From the cell containing the given text, extract its center point as [x, y] coordinate. 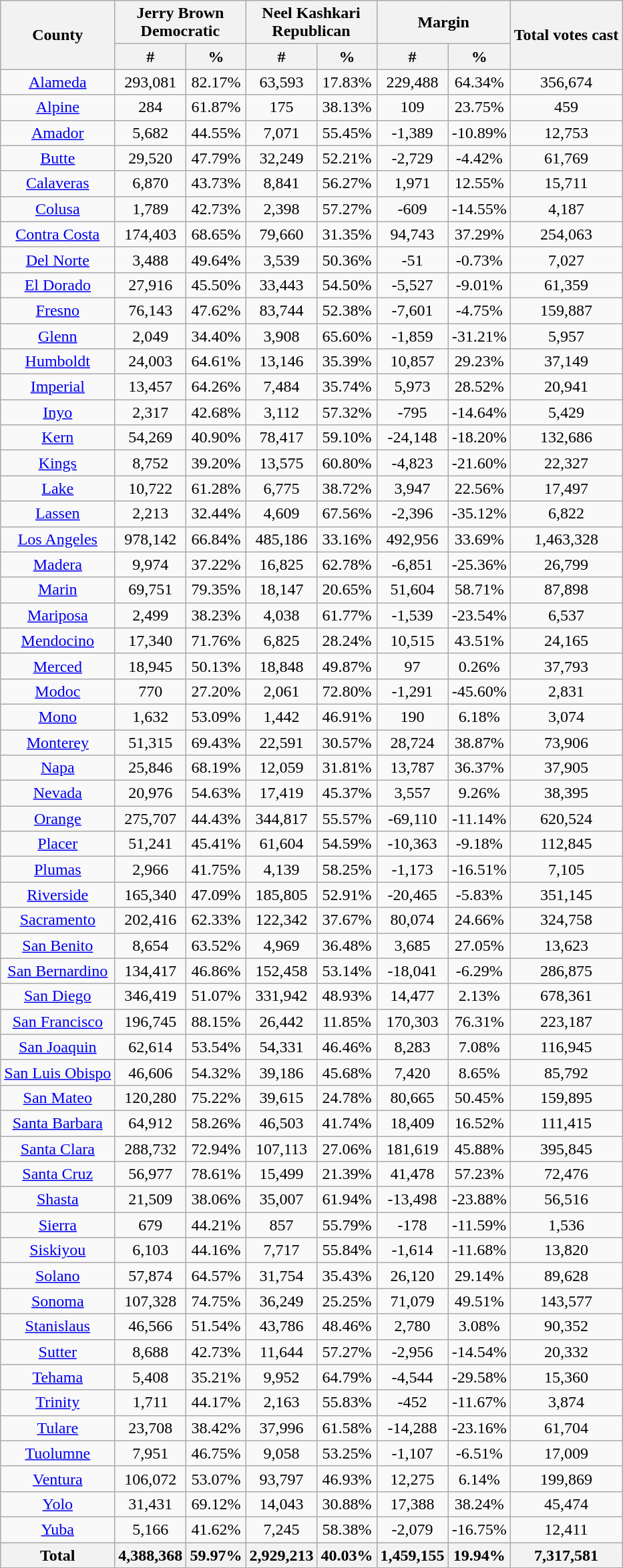
18,409 [413, 1123]
13,820 [566, 1250]
12,059 [282, 768]
Nevada [57, 793]
-452 [413, 1403]
Glenn [57, 336]
72.80% [347, 691]
3,557 [413, 793]
41.62% [216, 1529]
9,952 [282, 1377]
50.13% [216, 666]
12,411 [566, 1529]
78.61% [216, 1174]
Total [57, 1555]
30.88% [347, 1504]
33.69% [479, 539]
35.74% [347, 387]
Orange [57, 819]
16,825 [282, 564]
45.37% [347, 793]
6,537 [566, 615]
51,604 [413, 590]
-1,291 [413, 691]
37,996 [282, 1428]
7.08% [479, 1047]
3,908 [282, 336]
82.17% [216, 82]
37.67% [347, 920]
3,685 [413, 945]
Inyo [57, 412]
2,061 [282, 691]
69.43% [216, 743]
3,539 [282, 260]
San Bernardino [57, 971]
-4.42% [479, 158]
-24,148 [413, 438]
Santa Cruz [57, 1174]
38.42% [216, 1428]
61,359 [566, 285]
51,241 [151, 844]
51,315 [151, 743]
202,416 [151, 920]
25.25% [347, 1301]
9.26% [479, 793]
7,245 [282, 1529]
61.94% [347, 1200]
Los Angeles [57, 539]
46,566 [151, 1326]
54.32% [216, 1072]
45.50% [216, 285]
351,145 [566, 895]
2,499 [151, 615]
10,857 [413, 362]
43.73% [216, 183]
62.78% [347, 564]
-21.60% [479, 463]
-18.20% [479, 438]
-18,041 [413, 971]
58.26% [216, 1123]
53.07% [216, 1479]
-14.64% [479, 412]
27.06% [347, 1148]
-16.51% [479, 869]
678,361 [566, 996]
Yolo [57, 1504]
57,874 [151, 1276]
9,058 [282, 1453]
170,303 [413, 1022]
8,841 [282, 183]
-2,079 [413, 1529]
2,163 [282, 1403]
331,942 [282, 996]
6.18% [479, 717]
51.54% [216, 1326]
-5.83% [479, 895]
-178 [413, 1225]
978,142 [151, 539]
57.23% [479, 1174]
-31.21% [479, 336]
Mariposa [57, 615]
50.36% [347, 260]
679 [151, 1225]
-14,288 [413, 1428]
28,724 [413, 743]
Neel KashkariRepublican [311, 23]
46.91% [347, 717]
-6,851 [413, 564]
-11.14% [479, 819]
55.45% [347, 133]
Riverside [57, 895]
Imperial [57, 387]
San Diego [57, 996]
65.60% [347, 336]
54.59% [347, 844]
54,269 [151, 438]
41.75% [216, 869]
-7,601 [413, 310]
293,081 [151, 82]
Margin [443, 23]
36.48% [347, 945]
76.31% [479, 1022]
34.40% [216, 336]
46.46% [347, 1047]
-69,110 [413, 819]
3,947 [413, 488]
29.23% [479, 362]
3,488 [151, 260]
37,905 [566, 768]
35,007 [282, 1200]
9,974 [151, 564]
0.26% [479, 666]
1,632 [151, 717]
23,708 [151, 1428]
Sierra [57, 1225]
356,674 [566, 82]
3.08% [479, 1326]
857 [282, 1225]
45.68% [347, 1072]
Sutter [57, 1352]
38.72% [347, 488]
63.52% [216, 945]
21,509 [151, 1200]
54.50% [347, 285]
2,831 [566, 691]
229,488 [413, 82]
109 [413, 107]
Humboldt [57, 362]
286,875 [566, 971]
61,704 [566, 1428]
Santa Clara [57, 1148]
175 [282, 107]
88.15% [216, 1022]
Yuba [57, 1529]
143,577 [566, 1301]
76,143 [151, 310]
39,186 [282, 1072]
4,038 [282, 615]
79.35% [216, 590]
61.87% [216, 107]
-2,396 [413, 514]
Del Norte [57, 260]
13,146 [282, 362]
64,912 [151, 1123]
26,120 [413, 1276]
40.03% [347, 1555]
-0.73% [479, 260]
Tulare [57, 1428]
Siskiyou [57, 1250]
7,717 [282, 1250]
-4,823 [413, 463]
24.66% [479, 920]
35.43% [347, 1276]
29.14% [479, 1276]
31.81% [347, 768]
73,906 [566, 743]
7,484 [282, 387]
181,619 [413, 1148]
74.75% [216, 1301]
6.14% [479, 1479]
49.87% [347, 666]
111,415 [566, 1123]
46.93% [347, 1479]
37.22% [216, 564]
41,478 [413, 1174]
Mono [57, 717]
58.38% [347, 1529]
29,520 [151, 158]
Fresno [57, 310]
80,665 [413, 1098]
49.51% [479, 1301]
45.88% [479, 1148]
69.12% [216, 1504]
4,388,368 [151, 1555]
Amador [57, 133]
Butte [57, 158]
Mendocino [57, 641]
79,660 [282, 234]
Merced [57, 666]
26,442 [282, 1022]
12.55% [479, 183]
64.57% [216, 1276]
4,609 [282, 514]
Sonoma [57, 1301]
61.77% [347, 615]
122,342 [282, 920]
1,789 [151, 209]
Madera [57, 564]
Tuolumne [57, 1453]
5,682 [151, 133]
6,775 [282, 488]
53.14% [347, 971]
72,476 [566, 1174]
116,945 [566, 1047]
7,071 [282, 133]
46.75% [216, 1453]
6,103 [151, 1250]
80,074 [413, 920]
2,213 [151, 514]
66.84% [216, 539]
-5,527 [413, 285]
-16.75% [479, 1529]
35.21% [216, 1377]
31.35% [347, 234]
47.09% [216, 895]
21.39% [347, 1174]
4,969 [282, 945]
25,846 [151, 768]
64.61% [216, 362]
28.52% [479, 387]
Trinity [57, 1403]
Colusa [57, 209]
38.24% [479, 1504]
71,079 [413, 1301]
-4.75% [479, 310]
-1,614 [413, 1250]
288,732 [151, 1148]
-1,107 [413, 1453]
2.13% [479, 996]
-6.29% [479, 971]
134,417 [151, 971]
20,941 [566, 387]
44.16% [216, 1250]
24,003 [151, 362]
5,429 [566, 412]
45.41% [216, 844]
324,758 [566, 920]
44.43% [216, 819]
44.21% [216, 1225]
165,340 [151, 895]
63,593 [282, 82]
275,707 [151, 819]
4,187 [566, 209]
-1,539 [413, 615]
22,327 [566, 463]
344,817 [282, 819]
55.57% [347, 819]
County [57, 35]
-1,389 [413, 133]
62,614 [151, 1047]
-4,544 [413, 1377]
Alameda [57, 82]
San Francisco [57, 1022]
55.79% [347, 1225]
Contra Costa [57, 234]
18,848 [282, 666]
Calaveras [57, 183]
2,780 [413, 1326]
-1,173 [413, 869]
40.90% [216, 438]
8,688 [151, 1352]
27,916 [151, 285]
1,442 [282, 717]
20,332 [566, 1352]
44.55% [216, 133]
53.54% [216, 1047]
13,457 [151, 387]
Total votes cast [566, 35]
10,515 [413, 641]
485,186 [282, 539]
Marin [57, 590]
395,845 [566, 1148]
58.25% [347, 869]
55.84% [347, 1250]
57.32% [347, 412]
35.39% [347, 362]
52.38% [347, 310]
17,340 [151, 641]
23.75% [479, 107]
89,628 [566, 1276]
22.56% [479, 488]
38.23% [216, 615]
45,474 [566, 1504]
254,063 [566, 234]
53.09% [216, 717]
107,328 [151, 1301]
-11.59% [479, 1225]
132,686 [566, 438]
47.62% [216, 310]
Stanislaus [57, 1326]
El Dorado [57, 285]
20,976 [151, 793]
44.17% [216, 1403]
53.25% [347, 1453]
41.74% [347, 1123]
112,845 [566, 844]
48.46% [347, 1326]
38.87% [479, 743]
San Luis Obispo [57, 1072]
64.79% [347, 1377]
120,280 [151, 1098]
11,644 [282, 1352]
159,887 [566, 310]
106,072 [151, 1479]
2,929,213 [282, 1555]
2,966 [151, 869]
14,477 [413, 996]
8,752 [151, 463]
56,977 [151, 1174]
62.33% [216, 920]
17,419 [282, 793]
2,317 [151, 412]
18,147 [282, 590]
67.56% [347, 514]
90,352 [566, 1326]
38.13% [347, 107]
28.24% [347, 641]
52.21% [347, 158]
Kern [57, 438]
346,419 [151, 996]
47.79% [216, 158]
38.06% [216, 1200]
93,797 [282, 1479]
17.83% [347, 82]
7,105 [566, 869]
55.83% [347, 1403]
-9.18% [479, 844]
27.05% [479, 945]
46,503 [282, 1123]
12,275 [413, 1479]
196,745 [151, 1022]
33.16% [347, 539]
San Mateo [57, 1098]
11.85% [347, 1022]
37,149 [566, 362]
-14.55% [479, 209]
38,395 [566, 793]
Lassen [57, 514]
4,139 [282, 869]
7,027 [566, 260]
5,408 [151, 1377]
459 [566, 107]
159,895 [566, 1098]
5,957 [566, 336]
3,074 [566, 717]
16.52% [479, 1123]
Sacramento [57, 920]
30.57% [347, 743]
18,945 [151, 666]
-29.58% [479, 1377]
1,463,328 [566, 539]
39,615 [282, 1098]
8.65% [479, 1072]
60.80% [347, 463]
223,187 [566, 1022]
61.58% [347, 1428]
85,792 [566, 1072]
32.44% [216, 514]
8,283 [413, 1047]
-13,498 [413, 1200]
24,165 [566, 641]
284 [151, 107]
20.65% [347, 590]
-2,729 [413, 158]
-23.16% [479, 1428]
San Joaquin [57, 1047]
Napa [57, 768]
37.29% [479, 234]
64.26% [216, 387]
492,956 [413, 539]
78,417 [282, 438]
190 [413, 717]
1,971 [413, 183]
42.68% [216, 412]
68.19% [216, 768]
52.91% [347, 895]
-9.01% [479, 285]
19.94% [479, 1555]
-10,363 [413, 844]
37,793 [566, 666]
-51 [413, 260]
-23.88% [479, 1200]
46.86% [216, 971]
31,754 [282, 1276]
5,973 [413, 387]
36,249 [282, 1301]
San Benito [57, 945]
61.28% [216, 488]
3,112 [282, 412]
-2,956 [413, 1352]
24.78% [347, 1098]
33,443 [282, 285]
94,743 [413, 234]
43,786 [282, 1326]
-14.54% [479, 1352]
56.27% [347, 183]
174,403 [151, 234]
15,360 [566, 1377]
26,799 [566, 564]
10,722 [151, 488]
13,575 [282, 463]
-23.54% [479, 615]
-11.68% [479, 1250]
Kings [57, 463]
Lake [57, 488]
12,753 [566, 133]
22,591 [282, 743]
Alpine [57, 107]
107,113 [282, 1148]
6,870 [151, 183]
Solano [57, 1276]
1,459,155 [413, 1555]
61,604 [282, 844]
97 [413, 666]
17,388 [413, 1504]
5,166 [151, 1529]
Modoc [57, 691]
1,711 [151, 1403]
17,009 [566, 1453]
13,787 [413, 768]
54.63% [216, 793]
-6.51% [479, 1453]
8,654 [151, 945]
14,043 [282, 1504]
49.64% [216, 260]
17,497 [566, 488]
36.37% [479, 768]
27.20% [216, 691]
58.71% [479, 590]
7,420 [413, 1072]
Santa Barbara [57, 1123]
-10.89% [479, 133]
13,623 [566, 945]
185,805 [282, 895]
59.97% [216, 1555]
7,951 [151, 1453]
Placer [57, 844]
Jerry BrownDemocratic [180, 23]
2,398 [282, 209]
620,524 [566, 819]
69,751 [151, 590]
48.93% [347, 996]
15,711 [566, 183]
72.94% [216, 1148]
31,431 [151, 1504]
56,516 [566, 1200]
3,874 [566, 1403]
Plumas [57, 869]
2,049 [151, 336]
Tehama [57, 1377]
199,869 [566, 1479]
32,249 [282, 158]
87,898 [566, 590]
-1,859 [413, 336]
-35.12% [479, 514]
61,769 [566, 158]
Monterey [57, 743]
7,317,581 [566, 1555]
51.07% [216, 996]
43.51% [479, 641]
Shasta [57, 1200]
-795 [413, 412]
152,458 [282, 971]
68.65% [216, 234]
-11.67% [479, 1403]
1,536 [566, 1225]
54,331 [282, 1047]
46,606 [151, 1072]
-25.36% [479, 564]
83,744 [282, 310]
770 [151, 691]
6,822 [566, 514]
50.45% [479, 1098]
6,825 [282, 641]
-20,465 [413, 895]
59.10% [347, 438]
Ventura [57, 1479]
39.20% [216, 463]
71.76% [216, 641]
15,499 [282, 1174]
75.22% [216, 1098]
64.34% [479, 82]
-45.60% [479, 691]
-609 [413, 209]
